Provide the [X, Y] coordinate of the cell's center where the given text is located.  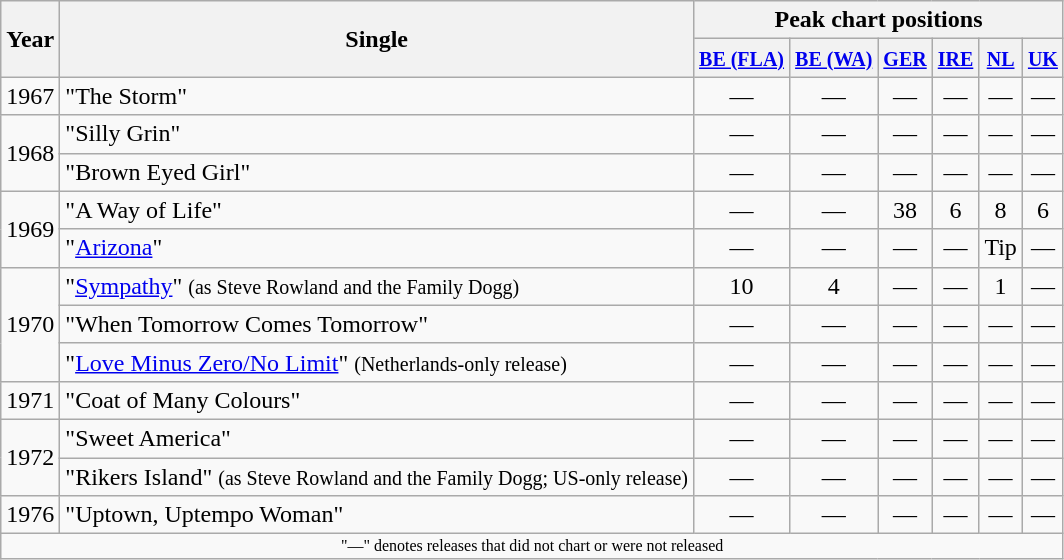
"Uptown, Uptempo Woman" [377, 515]
"Silly Grin" [377, 134]
1971 [30, 400]
"Sympathy" (as Steve Rowland and the Family Dogg) [377, 286]
BE (WA) [834, 58]
GER [905, 58]
"Arizona" [377, 248]
"—" denotes releases that did not chart or were not released [532, 546]
"The Storm" [377, 96]
"A Way of Life" [377, 210]
1968 [30, 153]
10 [742, 286]
IRE [956, 58]
Tip [1001, 248]
Single [377, 39]
"Brown Eyed Girl" [377, 172]
"Sweet America" [377, 438]
1976 [30, 515]
1967 [30, 96]
38 [905, 210]
"Rikers Island" (as Steve Rowland and the Family Dogg; US-only release) [377, 477]
1 [1001, 286]
8 [1001, 210]
1969 [30, 229]
Peak chart positions [879, 20]
"When Tomorrow Comes Tomorrow" [377, 324]
BE (FLA) [742, 58]
Year [30, 39]
"Coat of Many Colours" [377, 400]
"Love Minus Zero/No Limit" (Netherlands-only release) [377, 362]
NL [1001, 58]
1970 [30, 324]
1972 [30, 457]
4 [834, 286]
UK [1042, 58]
